Pinpoint the cell where the given text exists, returning its (X, Y) midpoint coordinate. 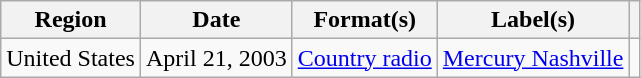
Label(s) (533, 20)
Region (71, 20)
April 21, 2003 (216, 58)
Mercury Nashville (533, 58)
United States (71, 58)
Date (216, 20)
Format(s) (364, 20)
Country radio (364, 58)
